Extract the [x, y] coordinate from the center of the cell holding the provided text.  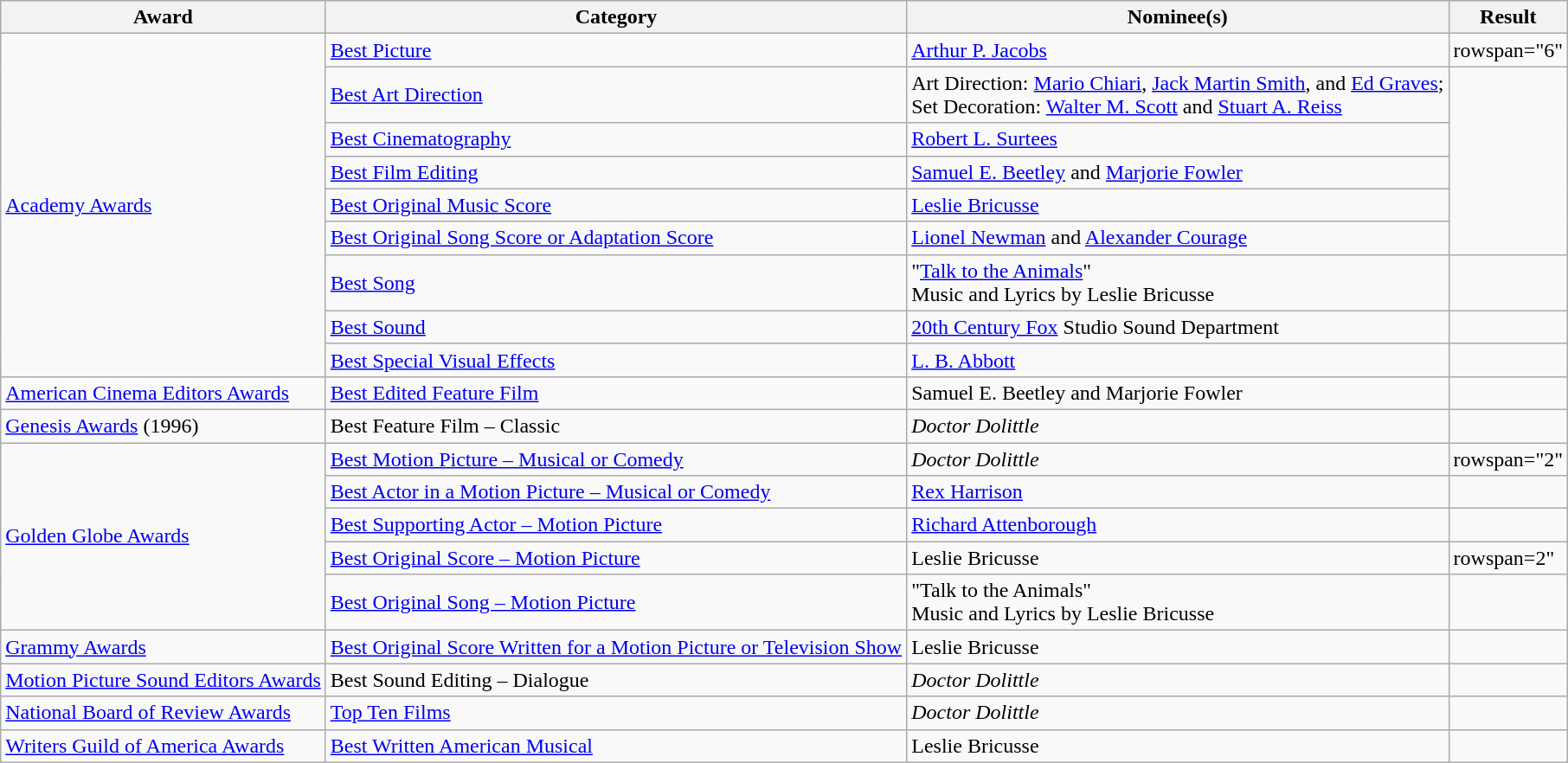
Best Song [616, 282]
rowspan=2" [1508, 558]
Best Art Direction [616, 95]
Best Picture [616, 50]
Rex Harrison [1178, 492]
rowspan="6" [1508, 50]
Golden Globe Awards [164, 536]
Nominee(s) [1178, 17]
Best Original Song – Motion Picture [616, 602]
Grammy Awards [164, 647]
Best Film Editing [616, 172]
Best Original Song Score or Adaptation Score [616, 238]
Best Special Visual Effects [616, 360]
Robert L. Surtees [1178, 139]
Category [616, 17]
20th Century Fox Studio Sound Department [1178, 327]
Result [1508, 17]
Best Written American Musical [616, 746]
Best Original Score – Motion Picture [616, 558]
Best Sound [616, 327]
National Board of Review Awards [164, 713]
Arthur P. Jacobs [1178, 50]
Art Direction: Mario Chiari, Jack Martin Smith, and Ed Graves; Set Decoration: Walter M. Scott and Stuart A. Reiss [1178, 95]
Richard Attenborough [1178, 525]
Writers Guild of America Awards [164, 746]
Best Motion Picture – Musical or Comedy [616, 459]
Award [164, 17]
Lionel Newman and Alexander Courage [1178, 238]
rowspan="2" [1508, 459]
Best Actor in a Motion Picture – Musical or Comedy [616, 492]
Motion Picture Sound Editors Awards [164, 680]
Best Sound Editing – Dialogue [616, 680]
Genesis Awards (1996) [164, 426]
Best Original Music Score [616, 205]
Best Original Score Written for a Motion Picture or Television Show [616, 647]
Best Feature Film – Classic [616, 426]
Best Cinematography [616, 139]
American Cinema Editors Awards [164, 393]
Best Supporting Actor – Motion Picture [616, 525]
Best Edited Feature Film [616, 393]
L. B. Abbott [1178, 360]
Academy Awards [164, 206]
Top Ten Films [616, 713]
